Search for the cell housing the specified text and yield its [X, Y] center coordinate. 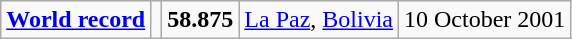
58.875 [200, 20]
World record [76, 20]
10 October 2001 [485, 20]
La Paz, Bolivia [319, 20]
